Provide the (X, Y) coordinate of the cell's center where the given text is located.  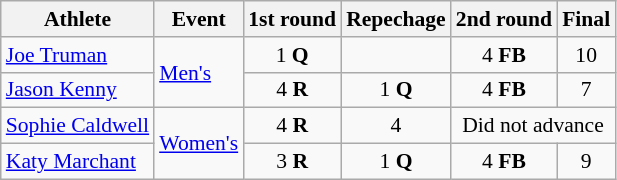
3 R (292, 162)
1st round (292, 19)
7 (586, 90)
Event (198, 19)
Katy Marchant (78, 162)
Did not advance (533, 126)
Final (586, 19)
2nd round (504, 19)
4 (396, 126)
Athlete (78, 19)
Repechage (396, 19)
Women's (198, 144)
9 (586, 162)
Men's (198, 72)
10 (586, 55)
Sophie Caldwell (78, 126)
Joe Truman (78, 55)
Jason Kenny (78, 90)
